Capture the cell that displays the provided text and extract its (x, y) central coordinate. 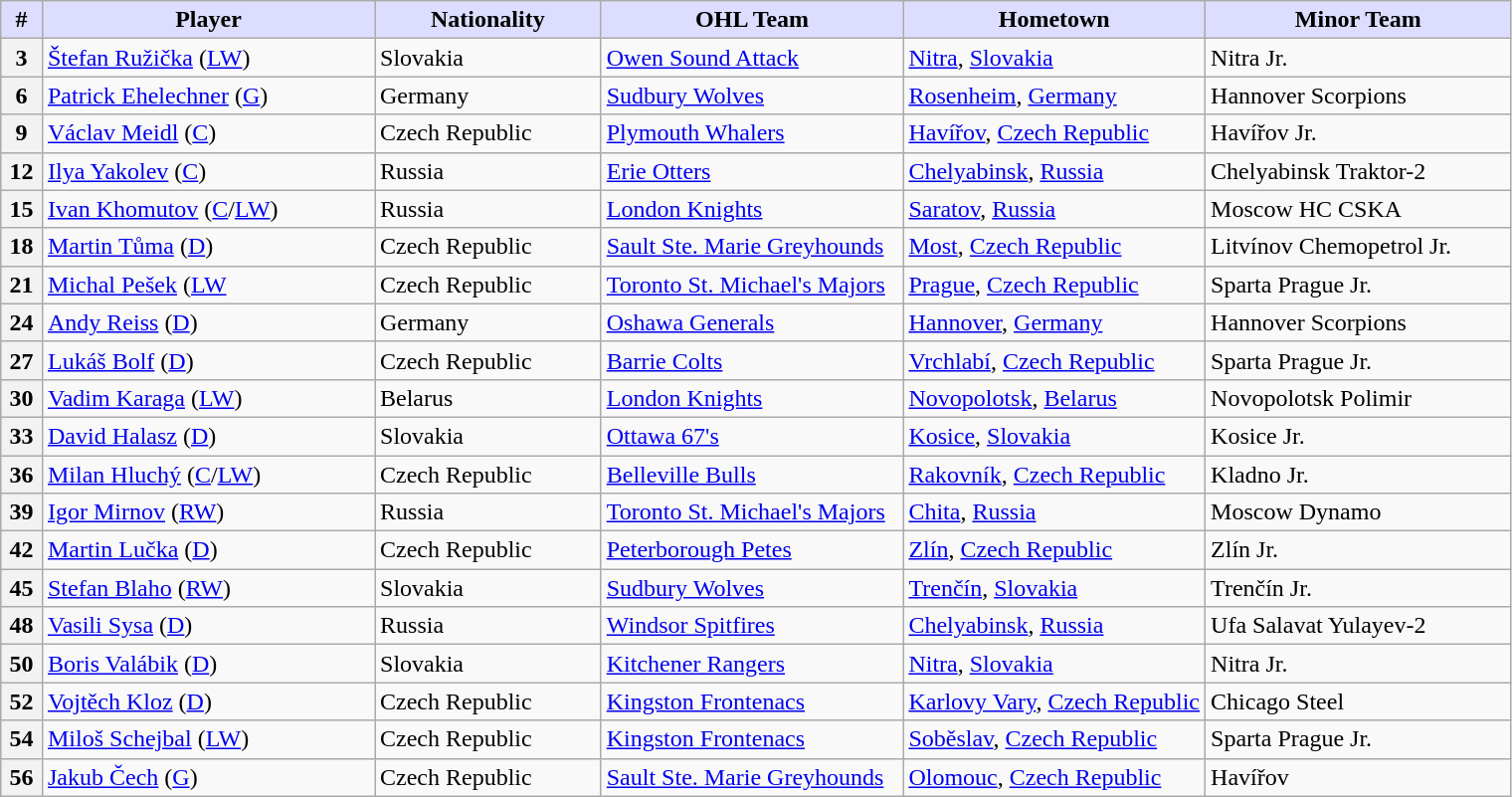
Plymouth Whalers (752, 133)
Kosice Jr. (1359, 436)
Chicago Steel (1359, 701)
Oshawa Generals (752, 322)
Hannover, Germany (1054, 322)
3 (22, 58)
Belleville Bulls (752, 475)
42 (22, 550)
Rosenheim, Germany (1054, 96)
48 (22, 626)
Milan Hluchý (C/LW) (208, 475)
Štefan Ružička (LW) (208, 58)
Vadim Karaga (LW) (208, 398)
Ottawa 67's (752, 436)
54 (22, 739)
Ufa Salavat Yulayev-2 (1359, 626)
Olomouc, Czech Republic (1054, 777)
Zlín Jr. (1359, 550)
OHL Team (752, 20)
Belarus (487, 398)
Trenčín, Slovakia (1054, 588)
Michal Pešek (LW (208, 285)
Kosice, Slovakia (1054, 436)
Vrchlabí, Czech Republic (1054, 360)
6 (22, 96)
24 (22, 322)
Moscow HC CSKA (1359, 209)
33 (22, 436)
Miloš Schejbal (LW) (208, 739)
Novopolotsk, Belarus (1054, 398)
30 (22, 398)
Lukáš Bolf (D) (208, 360)
Player (208, 20)
Karlovy Vary, Czech Republic (1054, 701)
Moscow Dynamo (1359, 512)
Saratov, Russia (1054, 209)
Owen Sound Attack (752, 58)
52 (22, 701)
Martin Lučka (D) (208, 550)
Erie Otters (752, 171)
Martin Tůma (D) (208, 247)
Peterborough Petes (752, 550)
Novopolotsk Polimir (1359, 398)
Litvínov Chemopetrol Jr. (1359, 247)
Jakub Čech (G) (208, 777)
Trenčín Jr. (1359, 588)
Prague, Czech Republic (1054, 285)
Boris Valábik (D) (208, 664)
Patrick Ehelechner (G) (208, 96)
Havířov, Czech Republic (1054, 133)
27 (22, 360)
Igor Mirnov (RW) (208, 512)
Most, Czech Republic (1054, 247)
Kitchener Rangers (752, 664)
Andy Reiss (D) (208, 322)
Ivan Khomutov (C/LW) (208, 209)
21 (22, 285)
Windsor Spitfires (752, 626)
Ilya Yakolev (C) (208, 171)
9 (22, 133)
Vasili Sysa (D) (208, 626)
56 (22, 777)
Barrie Colts (752, 360)
Vojtěch Kloz (D) (208, 701)
# (22, 20)
15 (22, 209)
Václav Meidl (C) (208, 133)
36 (22, 475)
12 (22, 171)
50 (22, 664)
18 (22, 247)
Minor Team (1359, 20)
Havířov Jr. (1359, 133)
Rakovník, Czech Republic (1054, 475)
Zlín, Czech Republic (1054, 550)
David Halasz (D) (208, 436)
Hometown (1054, 20)
Soběslav, Czech Republic (1054, 739)
Stefan Blaho (RW) (208, 588)
Chita, Russia (1054, 512)
Chelyabinsk Traktor-2 (1359, 171)
39 (22, 512)
Havířov (1359, 777)
Nationality (487, 20)
45 (22, 588)
Kladno Jr. (1359, 475)
